Provide the (x, y) coordinate of the cell's center where the given text is located.  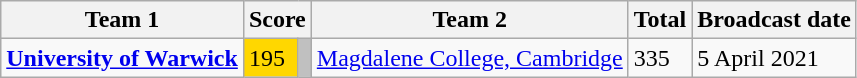
Total (660, 20)
5 April 2021 (774, 58)
Magdalene College, Cambridge (470, 58)
Broadcast date (774, 20)
335 (660, 58)
195 (270, 58)
Team 2 (470, 20)
University of Warwick (122, 58)
Team 1 (122, 20)
Score (277, 20)
